Locate the cell with the specified text and output its [x, y] center coordinate. 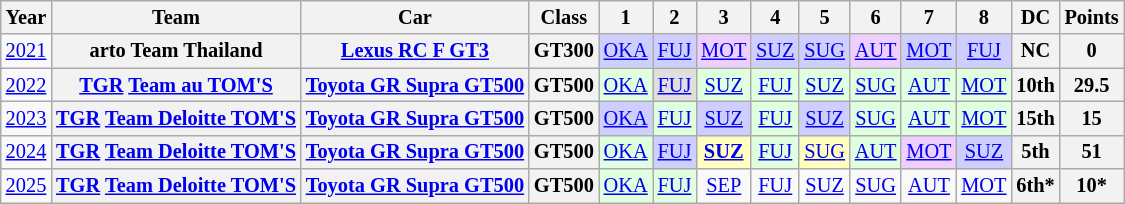
Year [26, 17]
6th* [1035, 186]
3 [724, 17]
Team [176, 17]
2022 [26, 85]
15 [1092, 118]
DC [1035, 17]
0 [1092, 51]
7 [928, 17]
6 [876, 17]
5 [824, 17]
Car [415, 17]
GT300 [564, 51]
15th [1035, 118]
8 [984, 17]
2025 [26, 186]
10* [1092, 186]
2 [675, 17]
2024 [26, 152]
4 [775, 17]
TGR Team au TOM'S [176, 85]
NC [1035, 51]
1 [626, 17]
29.5 [1092, 85]
Points [1092, 17]
10th [1035, 85]
5th [1035, 152]
2021 [26, 51]
2023 [26, 118]
51 [1092, 152]
SEP [724, 186]
Class [564, 17]
arto Team Thailand [176, 51]
Lexus RC F GT3 [415, 51]
